Locate the cell with the specified text and output its (X, Y) center coordinate. 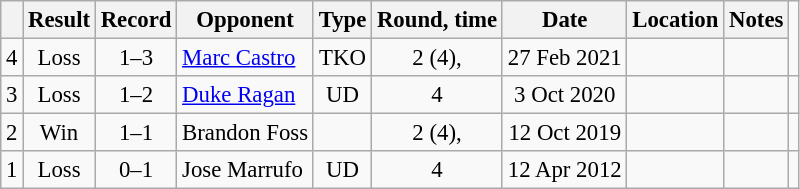
Marc Castro (246, 58)
1 (12, 170)
Type (342, 20)
Brandon Foss (246, 133)
3 (12, 95)
2 (12, 133)
Jose Marrufo (246, 170)
12 Apr 2012 (564, 170)
Win (60, 133)
Duke Ragan (246, 95)
0–1 (136, 170)
TKO (342, 58)
Date (564, 20)
Round, time (438, 20)
1–2 (136, 95)
3 Oct 2020 (564, 95)
Opponent (246, 20)
27 Feb 2021 (564, 58)
Result (60, 20)
1–1 (136, 133)
Notes (756, 20)
Record (136, 20)
Location (676, 20)
12 Oct 2019 (564, 133)
1–3 (136, 58)
